Provide the (x, y) coordinate of the cell's center where the given text is located.  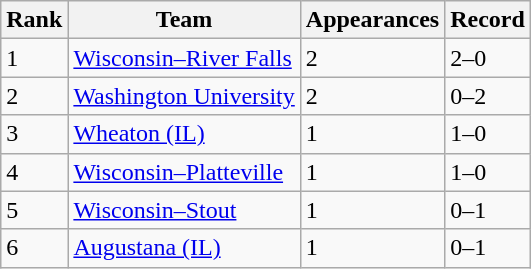
Record (488, 20)
2–0 (488, 58)
Wisconsin–Stout (184, 210)
Washington University (184, 96)
3 (34, 134)
4 (34, 172)
Appearances (372, 20)
Team (184, 20)
Rank (34, 20)
Wisconsin–Platteville (184, 172)
6 (34, 248)
Wheaton (IL) (184, 134)
0–2 (488, 96)
Augustana (IL) (184, 248)
Wisconsin–River Falls (184, 58)
5 (34, 210)
